Return (x, y) of the center of cell containing provided text 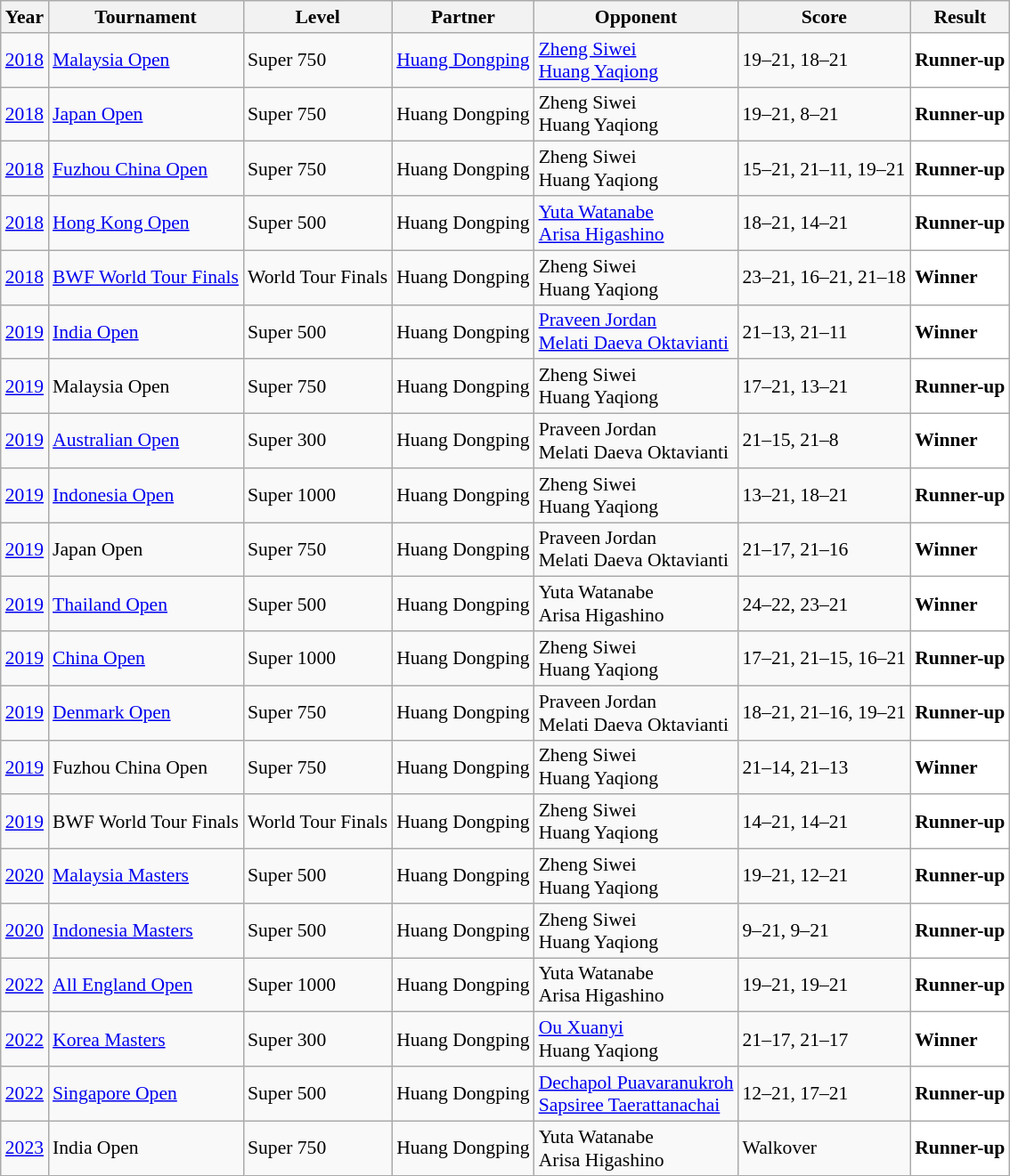
Opponent (636, 17)
Denmark Open (146, 712)
Hong Kong Open (146, 223)
15–21, 21–11, 19–21 (825, 169)
Singapore Open (146, 1093)
Score (825, 17)
All England Open (146, 985)
21–14, 21–13 (825, 767)
13–21, 18–21 (825, 495)
Indonesia Masters (146, 931)
17–21, 21–15, 16–21 (825, 659)
Thailand Open (146, 604)
21–17, 21–17 (825, 1040)
18–21, 21–16, 19–21 (825, 712)
21–15, 21–8 (825, 442)
18–21, 14–21 (825, 223)
Malaysia Masters (146, 876)
19–21, 12–21 (825, 876)
Ou Xuanyi Huang Yaqiong (636, 1040)
Walkover (825, 1148)
12–21, 17–21 (825, 1093)
Level (317, 17)
9–21, 9–21 (825, 931)
14–21, 14–21 (825, 823)
Year (25, 17)
17–21, 13–21 (825, 386)
21–13, 21–11 (825, 331)
Tournament (146, 17)
19–21, 18–21 (825, 61)
Partner (463, 17)
2023 (25, 1148)
23–21, 16–21, 21–18 (825, 278)
Australian Open (146, 442)
21–17, 21–16 (825, 550)
19–21, 8–21 (825, 114)
24–22, 23–21 (825, 604)
19–21, 19–21 (825, 985)
China Open (146, 659)
Indonesia Open (146, 495)
Result (960, 17)
Dechapol Puavaranukroh Sapsiree Taerattanachai (636, 1093)
Korea Masters (146, 1040)
